Provide the [X, Y] coordinate of the cell's center where the given text is located.  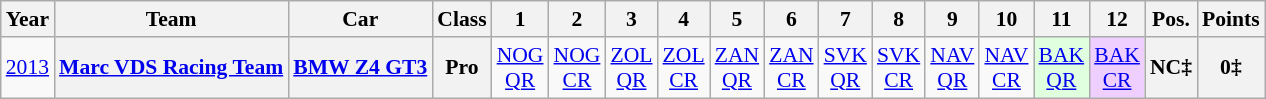
8 [898, 19]
4 [684, 19]
7 [846, 19]
NC‡ [1171, 68]
2013 [28, 68]
ZANCR [791, 68]
1 [520, 19]
BMW Z4 GT3 [360, 68]
ZOLQR [631, 68]
SVKQR [846, 68]
3 [631, 19]
6 [791, 19]
Team [171, 19]
Car [360, 19]
Points [1231, 19]
NAVCR [1006, 68]
Pro [462, 68]
11 [1062, 19]
5 [737, 19]
BAKQR [1062, 68]
NOGCR [578, 68]
ZANQR [737, 68]
Class [462, 19]
Year [28, 19]
9 [952, 19]
NOGQR [520, 68]
ZOLCR [684, 68]
10 [1006, 19]
12 [1117, 19]
NAVQR [952, 68]
Pos. [1171, 19]
0‡ [1231, 68]
BAKCR [1117, 68]
SVKCR [898, 68]
Marc VDS Racing Team [171, 68]
2 [578, 19]
